Detect which cell encompasses the target text, then output its (X, Y) center coordinate. 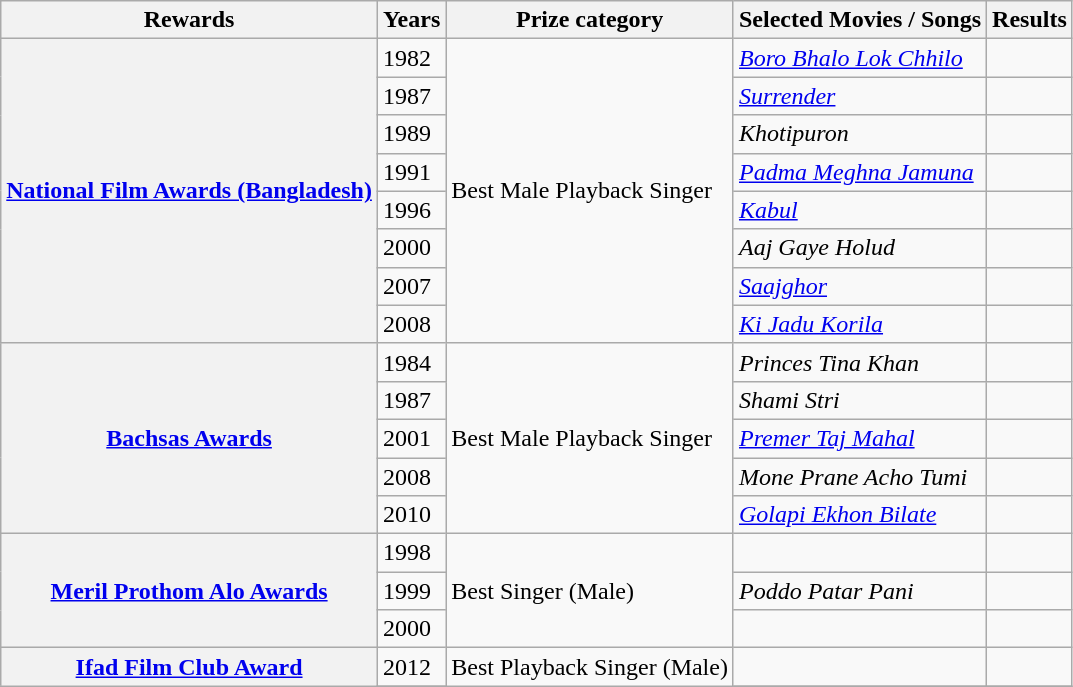
Selected Movies / Songs (860, 20)
Kabul (860, 210)
Shami Stri (860, 400)
1982 (411, 58)
Saajghor (860, 286)
Ki Jadu Korila (860, 324)
1996 (411, 210)
1989 (411, 134)
Meril Prothom Alo Awards (190, 591)
1984 (411, 362)
Boro Bhalo Lok Chhilo (860, 58)
Padma Meghna Jamuna (860, 172)
Best Playback Singer (Male) (590, 667)
Poddo Patar Pani (860, 591)
Mone Prane Acho Tumi (860, 477)
Prize category (590, 20)
2010 (411, 515)
Premer Taj Mahal (860, 438)
Results (1030, 20)
2007 (411, 286)
National Film Awards (Bangladesh) (190, 191)
Rewards (190, 20)
Surrender (860, 96)
Aaj Gaye Holud (860, 248)
Years (411, 20)
Princes Tina Khan (860, 362)
Khotipuron (860, 134)
1998 (411, 553)
2012 (411, 667)
Ifad Film Club Award (190, 667)
Best Singer (Male) (590, 591)
1999 (411, 591)
2001 (411, 438)
1991 (411, 172)
Bachsas Awards (190, 438)
Golapi Ekhon Bilate (860, 515)
